For the text-containing cell, return its midpoint in [X, Y] coordinate format. 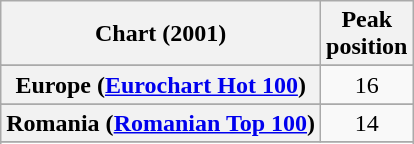
14 [367, 123]
Peakposition [367, 34]
Chart (2001) [161, 34]
16 [367, 85]
Romania (Romanian Top 100) [161, 123]
Europe (Eurochart Hot 100) [161, 85]
